Return [X, Y] of the center of cell containing provided text 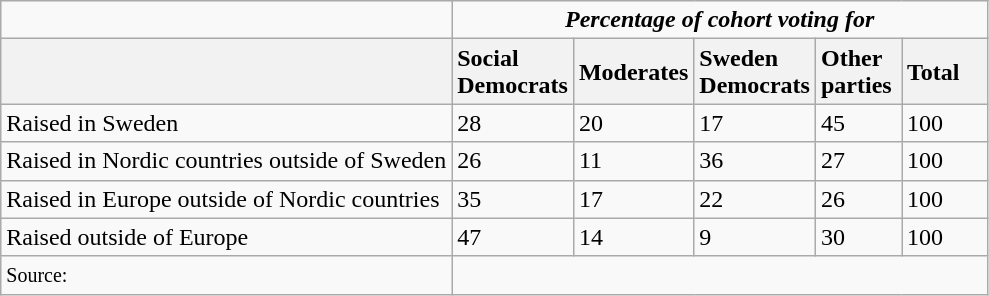
Moderates [633, 72]
36 [755, 161]
Raised in Europe outside of Nordic countries [226, 199]
Raised outside of Europe [226, 237]
27 [858, 161]
14 [633, 237]
35 [513, 199]
Sweden Democrats [755, 72]
Total [945, 72]
Raised in Sweden [226, 123]
9 [755, 237]
20 [633, 123]
30 [858, 237]
22 [755, 199]
Raised in Nordic countries outside of Sweden [226, 161]
Percentage of cohort voting for [720, 20]
47 [513, 237]
28 [513, 123]
Social Democrats [513, 72]
11 [633, 161]
Other parties [858, 72]
Source: [226, 275]
45 [858, 123]
